Search for the cell housing the specified text and yield its [X, Y] center coordinate. 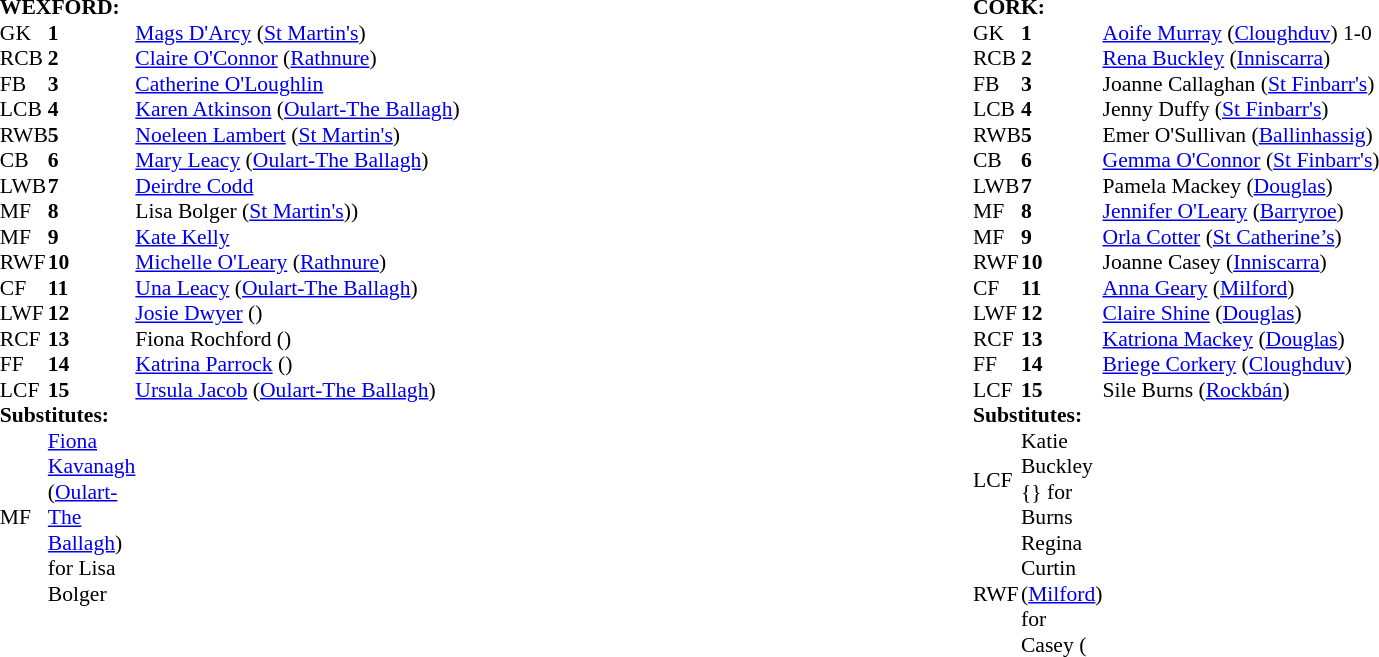
Substitutes: [230, 415]
Catherine O'Loughlin [297, 84]
Noeleen Lambert (St Martin's) [297, 135]
Deirdre Codd [297, 186]
Josie Dwyer () [297, 313]
Lisa Bolger (St Martin's)) [297, 211]
Kate Kelly [297, 237]
Katie Buckley {} for Burns [1062, 479]
Katrina Parrock () [297, 365]
Una Leacy (Oulart-The Ballagh) [297, 288]
Claire O'Connor (Rathnure) [297, 59]
Michelle O'Leary (Rathnure) [297, 263]
Fiona Rochford () [297, 339]
Karen Atkinson (Oulart-The Ballagh) [297, 109]
Mary Leacy (Oulart-The Ballagh) [297, 161]
Mags D'Arcy (St Martin's) [297, 33]
Fiona Kavanagh (Oulart-The Ballagh) for Lisa Bolger [92, 517]
Ursula Jacob (Oulart-The Ballagh) [297, 390]
